Pinpoint the cell where the given text exists, returning its (x, y) midpoint coordinate. 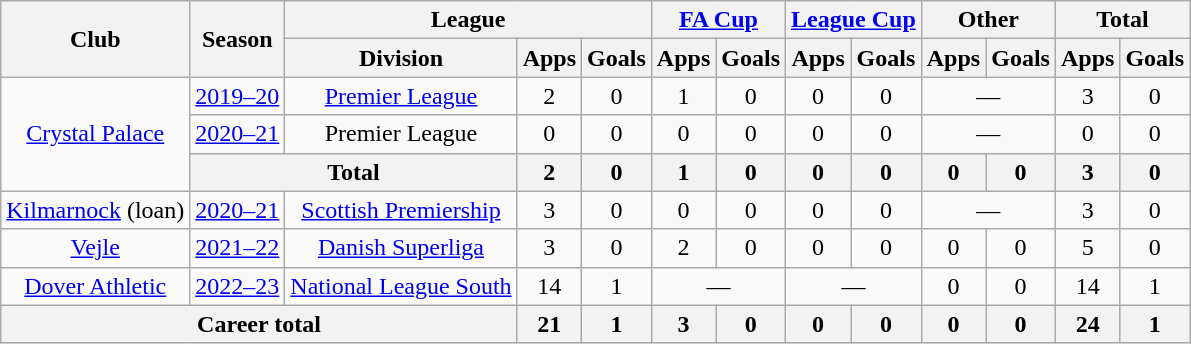
FA Cup (718, 20)
2022–23 (238, 286)
Kilmarnock (loan) (96, 210)
Other (988, 20)
21 (549, 324)
Division (401, 58)
2019–20 (238, 96)
2021–22 (238, 248)
24 (1087, 324)
Season (238, 39)
League Cup (854, 20)
League (468, 20)
Dover Athletic (96, 286)
Scottish Premiership (401, 210)
Danish Superliga (401, 248)
Crystal Palace (96, 134)
Club (96, 39)
Career total (259, 324)
Vejle (96, 248)
5 (1087, 248)
National League South (401, 286)
